Locate the cell with the specified text and output its [x, y] center coordinate. 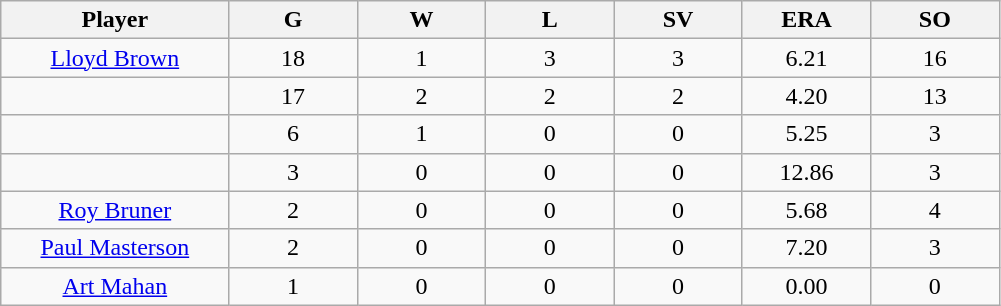
7.20 [806, 248]
18 [293, 58]
Player [115, 20]
6 [293, 134]
L [550, 20]
6.21 [806, 58]
5.68 [806, 210]
4 [935, 210]
13 [935, 96]
W [421, 20]
Paul Masterson [115, 248]
5.25 [806, 134]
12.86 [806, 172]
SV [678, 20]
Roy Bruner [115, 210]
G [293, 20]
Lloyd Brown [115, 58]
16 [935, 58]
4.20 [806, 96]
Art Mahan [115, 286]
ERA [806, 20]
SO [935, 20]
0.00 [806, 286]
17 [293, 96]
